Identify which cell holds the provided text, then report its (x, y) central coordinate. 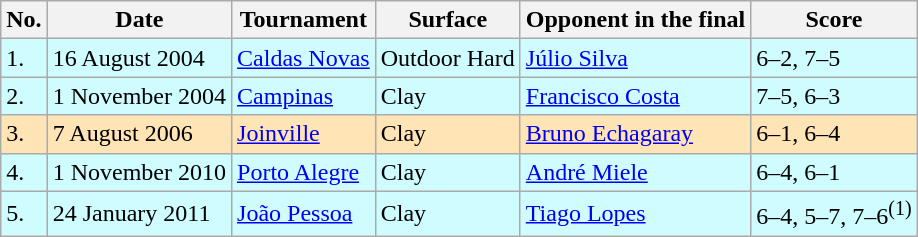
7 August 2006 (139, 134)
Porto Alegre (304, 172)
2. (24, 96)
Surface (448, 20)
Joinville (304, 134)
Date (139, 20)
Francisco Costa (635, 96)
João Pessoa (304, 214)
Campinas (304, 96)
1. (24, 58)
5. (24, 214)
Tournament (304, 20)
16 August 2004 (139, 58)
1 November 2004 (139, 96)
24 January 2011 (139, 214)
7–5, 6–3 (834, 96)
Tiago Lopes (635, 214)
6–4, 6–1 (834, 172)
No. (24, 20)
6–4, 5–7, 7–6(1) (834, 214)
Júlio Silva (635, 58)
Outdoor Hard (448, 58)
Caldas Novas (304, 58)
Opponent in the final (635, 20)
Score (834, 20)
1 November 2010 (139, 172)
3. (24, 134)
6–1, 6–4 (834, 134)
Bruno Echagaray (635, 134)
André Miele (635, 172)
6–2, 7–5 (834, 58)
4. (24, 172)
